Output the (x, y) coordinate of the center of the cell containing the given text.  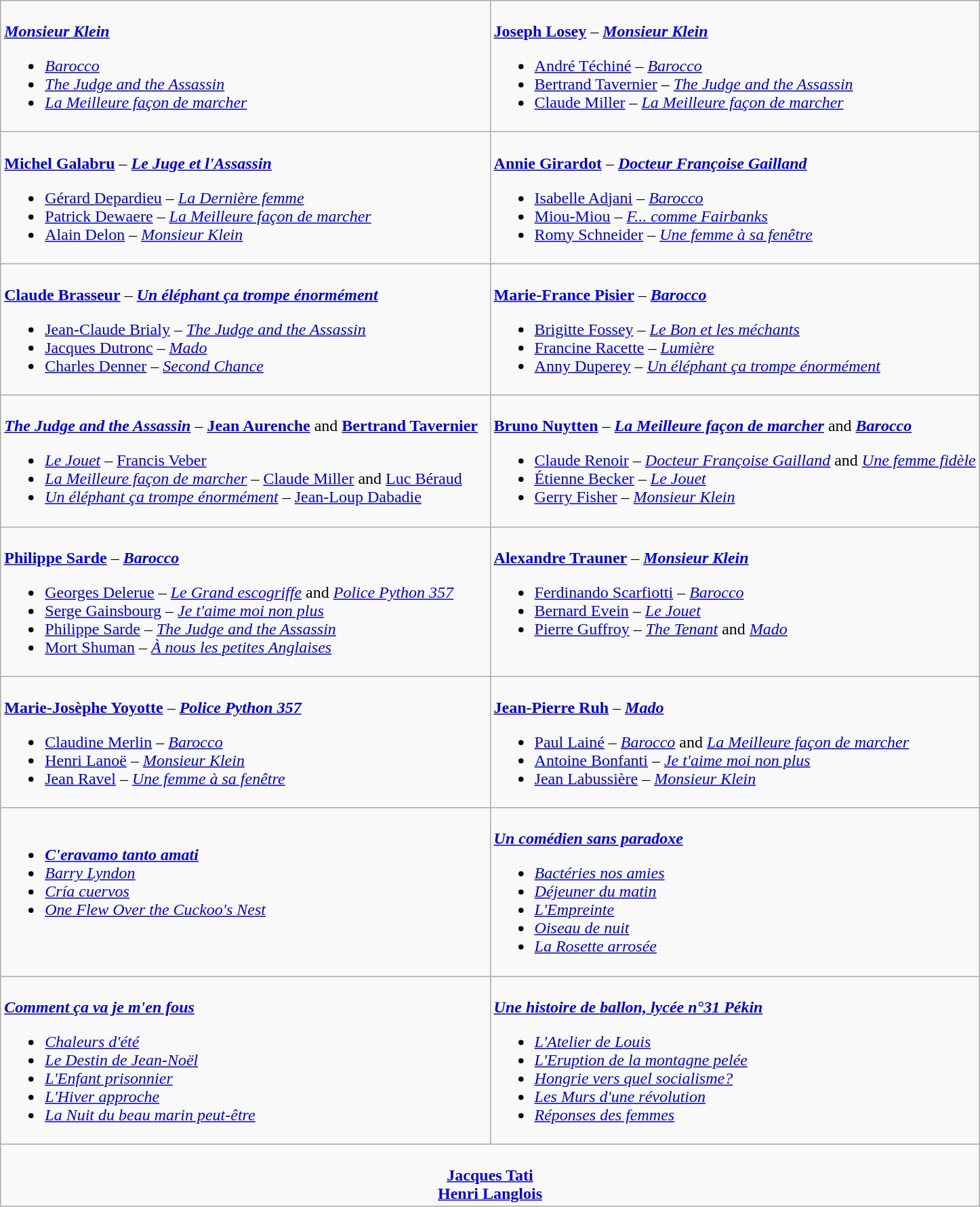
Marie-Josèphe Yoyotte – Police Python 357Claudine Merlin – BaroccoHenri Lanoë – Monsieur KleinJean Ravel – Une femme à sa fenêtre (245, 742)
Alexandre Trauner – Monsieur KleinFerdinando Scarfiotti – BaroccoBernard Evein – Le JouetPierre Guffroy – The Tenant and Mado (735, 602)
C'eravamo tanto amatiBarry LyndonCría cuervosOne Flew Over the Cuckoo's Nest (245, 892)
Michel Galabru – Le Juge et l'AssassinGérard Depardieu – La Dernière femmePatrick Dewaere – La Meilleure façon de marcherAlain Delon – Monsieur Klein (245, 198)
Comment ça va je m'en fousChaleurs d'étéLe Destin de Jean-NoëlL'Enfant prisonnierL'Hiver approcheLa Nuit du beau marin peut-être (245, 1060)
Monsieur KleinBaroccoThe Judge and the AssassinLa Meilleure façon de marcher (245, 66)
Jean-Pierre Ruh – MadoPaul Lainé – Barocco and La Meilleure façon de marcherAntoine Bonfanti – Je t'aime moi non plusJean Labussière – Monsieur Klein (735, 742)
Un comédien sans paradoxeBactéries nos amiesDéjeuner du matinL'EmpreinteOiseau de nuitLa Rosette arrosée (735, 892)
Jacques TatiHenri Langlois (491, 1175)
Claude Brasseur – Un éléphant ça trompe énormémentJean-Claude Brialy – The Judge and the AssassinJacques Dutronc – MadoCharles Denner – Second Chance (245, 329)
Annie Girardot – Docteur Françoise GaillandIsabelle Adjani – BaroccoMiou-Miou – F... comme FairbanksRomy Schneider – Une femme à sa fenêtre (735, 198)
Marie-France Pisier – BaroccoBrigitte Fossey – Le Bon et les méchantsFrancine Racette – LumièreAnny Duperey – Un éléphant ça trompe énormément (735, 329)
Joseph Losey – Monsieur KleinAndré Téchiné – BaroccoBertrand Tavernier – The Judge and the AssassinClaude Miller – La Meilleure façon de marcher (735, 66)
